Return the [X, Y] coordinate for the center point of the cell that contains the specified text.  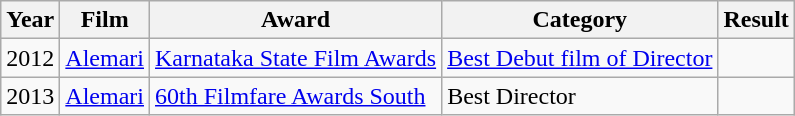
Category [580, 20]
60th Filmfare Awards South [296, 96]
Karnataka State Film Awards [296, 58]
Result [756, 20]
Year [30, 20]
Film [105, 20]
2013 [30, 96]
Best Debut film of Director [580, 58]
Best Director [580, 96]
Award [296, 20]
2012 [30, 58]
